Find where the given text appears and provide that cell's center as (x, y) coordinate. 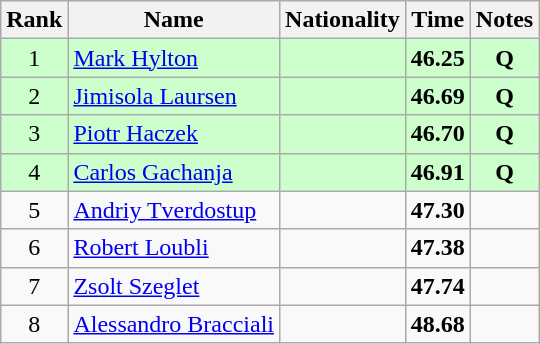
Zsolt Szeglet (174, 286)
Name (174, 20)
Piotr Haczek (174, 134)
Jimisola Laursen (174, 96)
46.70 (438, 134)
4 (34, 172)
47.30 (438, 210)
Mark Hylton (174, 58)
Rank (34, 20)
Carlos Gachanja (174, 172)
48.68 (438, 324)
47.38 (438, 248)
8 (34, 324)
Andriy Tverdostup (174, 210)
46.91 (438, 172)
Alessandro Bracciali (174, 324)
6 (34, 248)
Robert Loubli (174, 248)
Time (438, 20)
2 (34, 96)
Notes (504, 20)
3 (34, 134)
7 (34, 286)
1 (34, 58)
47.74 (438, 286)
5 (34, 210)
46.25 (438, 58)
Nationality (343, 20)
46.69 (438, 96)
